Pinpoint the cell where the given text exists, returning its (X, Y) midpoint coordinate. 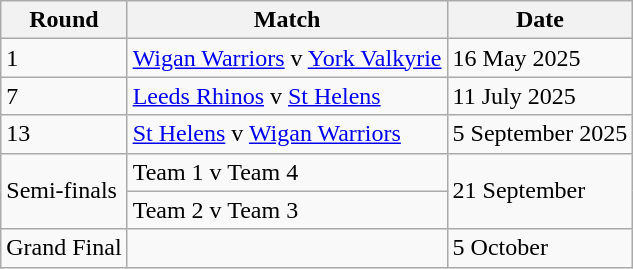
Grand Final (64, 248)
16 May 2025 (540, 58)
11 July 2025 (540, 96)
5 September 2025 (540, 134)
13 (64, 134)
Date (540, 20)
Wigan Warriors v York Valkyrie (287, 58)
Team 2 v Team 3 (287, 210)
Semi-finals (64, 191)
Leeds Rhinos v St Helens (287, 96)
Match (287, 20)
5 October (540, 248)
7 (64, 96)
Round (64, 20)
21 September (540, 191)
Team 1 v Team 4 (287, 172)
St Helens v Wigan Warriors (287, 134)
1 (64, 58)
